Extract the [X, Y] coordinate from the center of the cell holding the provided text.  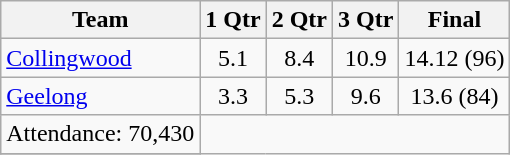
Final [454, 20]
Team [100, 20]
1 Qtr [233, 20]
5.1 [233, 58]
5.3 [299, 96]
3.3 [233, 96]
10.9 [366, 58]
13.6 (84) [454, 96]
2 Qtr [299, 20]
8.4 [299, 58]
Geelong [100, 96]
3 Qtr [366, 20]
14.12 (96) [454, 58]
9.6 [366, 96]
Collingwood [100, 58]
Attendance: 70,430 [100, 134]
